Determine the (x, y) coordinate at the center of the cell enclosing the given text.  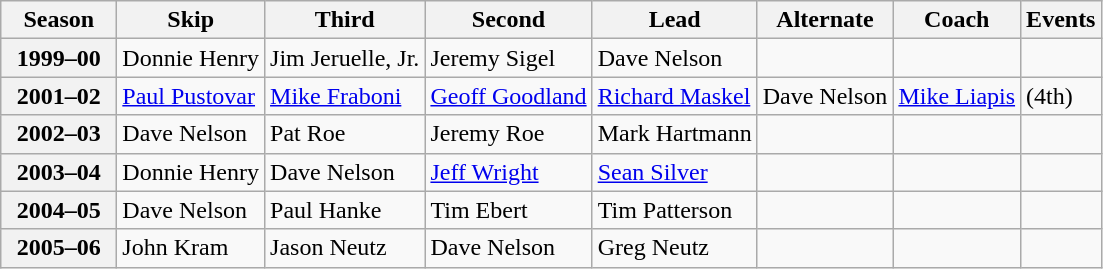
Jason Neutz (345, 248)
2002–03 (59, 134)
2005–06 (59, 248)
Second (508, 20)
John Kram (191, 248)
Skip (191, 20)
Mark Hartmann (674, 134)
Paul Hanke (345, 210)
1999–00 (59, 58)
Jim Jeruelle, Jr. (345, 58)
(4th) (1061, 96)
Greg Neutz (674, 248)
Richard Maskel (674, 96)
Pat Roe (345, 134)
Alternate (825, 20)
Events (1061, 20)
Jeremy Roe (508, 134)
Mike Liapis (957, 96)
Tim Patterson (674, 210)
Mike Fraboni (345, 96)
Geoff Goodland (508, 96)
Tim Ebert (508, 210)
Jeremy Sigel (508, 58)
2003–04 (59, 172)
Season (59, 20)
Third (345, 20)
Jeff Wright (508, 172)
2001–02 (59, 96)
Paul Pustovar (191, 96)
Sean Silver (674, 172)
2004–05 (59, 210)
Lead (674, 20)
Coach (957, 20)
